Extract the (X, Y) coordinate from the center of the cell holding the provided text.  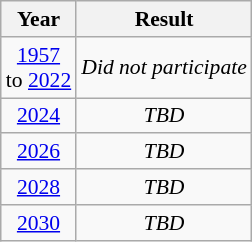
Result (164, 19)
2030 (38, 223)
Did not participate (164, 68)
2024 (38, 116)
2026 (38, 152)
Year (38, 19)
2028 (38, 187)
1957to 2022 (38, 68)
